Detect which cell encompasses the target text, then output its (X, Y) center coordinate. 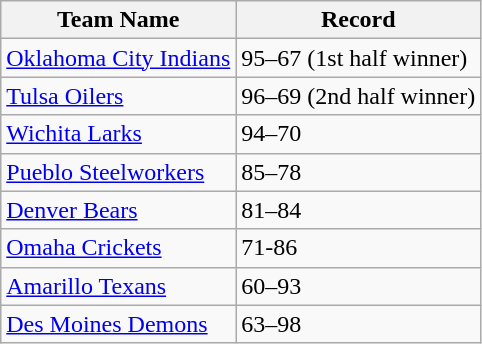
94–70 (358, 134)
81–84 (358, 210)
95–67 (1st half winner) (358, 58)
96–69 (2nd half winner) (358, 96)
71-86 (358, 248)
Wichita Larks (118, 134)
Record (358, 20)
Tulsa Oilers (118, 96)
63–98 (358, 324)
Omaha Crickets (118, 248)
85–78 (358, 172)
Pueblo Steelworkers (118, 172)
Denver Bears (118, 210)
Team Name (118, 20)
Amarillo Texans (118, 286)
Oklahoma City Indians (118, 58)
60–93 (358, 286)
Des Moines Demons (118, 324)
